For the text-containing cell, return its midpoint in (X, Y) coordinate format. 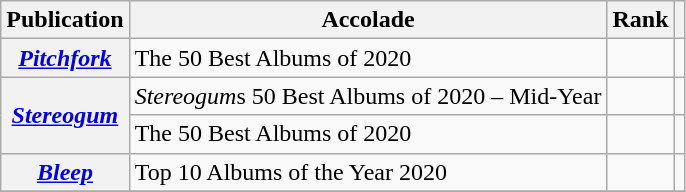
Pitchfork (65, 58)
Top 10 Albums of the Year 2020 (368, 172)
Accolade (368, 20)
Stereogum (65, 115)
Bleep (65, 172)
Rank (640, 20)
Stereogums 50 Best Albums of 2020 – Mid-Year (368, 96)
Publication (65, 20)
